Output the (x, y) coordinate of the center of the cell containing the given text.  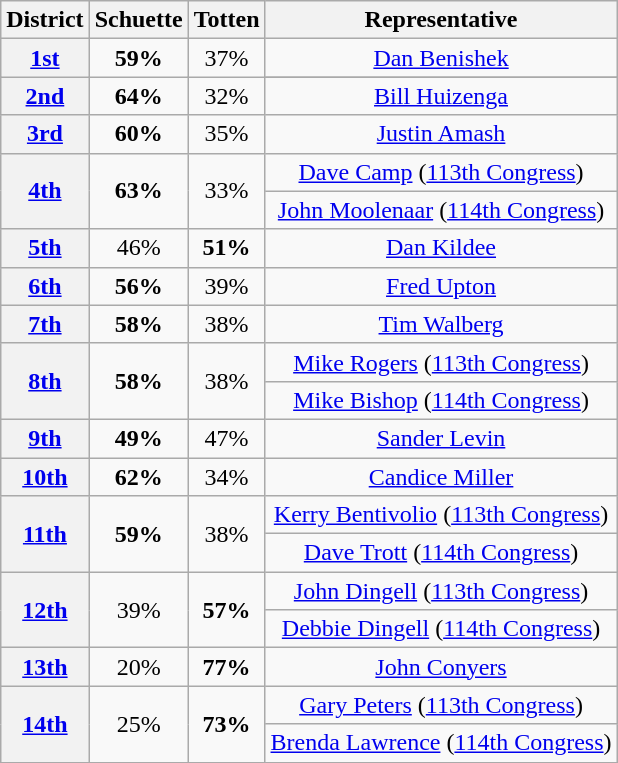
33% (226, 191)
Sander Levin (441, 438)
5th (45, 248)
2nd (45, 96)
1st (45, 58)
Dan Kildee (441, 248)
Gary Peters (113th Congress) (441, 705)
77% (226, 667)
56% (138, 286)
73% (226, 724)
34% (226, 477)
46% (138, 248)
Brenda Lawrence (114th Congress) (441, 743)
Debbie Dingell (114th Congress) (441, 629)
4th (45, 191)
49% (138, 438)
47% (226, 438)
35% (226, 134)
8th (45, 381)
Mike Bishop (114th Congress) (441, 400)
John Dingell (113th Congress) (441, 591)
63% (138, 191)
Dan Benishek (441, 58)
12th (45, 610)
Dave Camp (113th Congress) (441, 172)
Kerry Bentivolio (113th Congress) (441, 515)
60% (138, 134)
John Conyers (441, 667)
Schuette (138, 20)
51% (226, 248)
13th (45, 667)
7th (45, 324)
57% (226, 610)
Candice Miller (441, 477)
Totten (226, 20)
Mike Rogers (113th Congress) (441, 362)
37% (226, 58)
District (45, 20)
John Moolenaar (114th Congress) (441, 210)
Dave Trott (114th Congress) (441, 553)
11th (45, 534)
Tim Walberg (441, 324)
9th (45, 438)
14th (45, 724)
Justin Amash (441, 134)
6th (45, 286)
25% (138, 724)
32% (226, 96)
Representative (441, 20)
3rd (45, 134)
10th (45, 477)
20% (138, 667)
62% (138, 477)
64% (138, 96)
Fred Upton (441, 286)
Bill Huizenga (441, 96)
